Return (X, Y) of the center of cell containing provided text 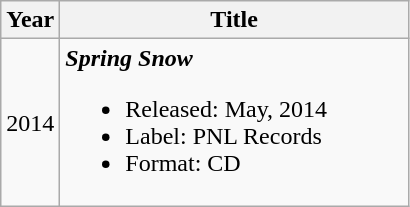
2014 (30, 122)
Title (234, 20)
Spring SnowReleased: May, 2014Label: PNL Records Format: CD (234, 122)
Year (30, 20)
